From the cell containing the given text, extract its center point as [x, y] coordinate. 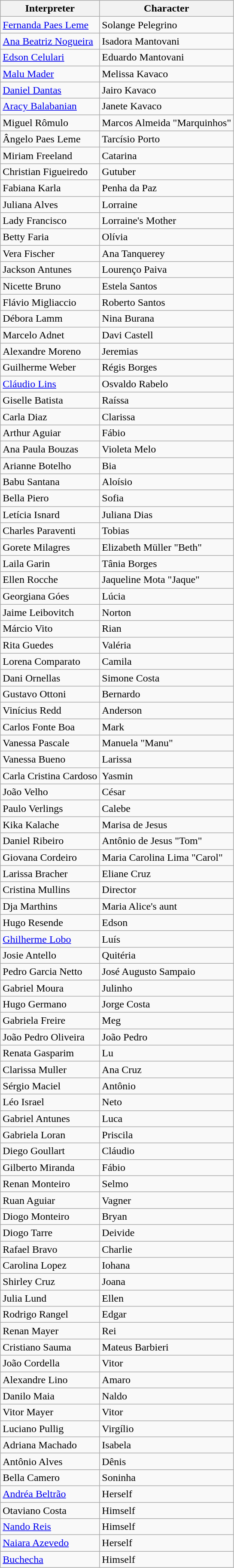
Gabriel Antunes [50, 1119]
Régis Borges [167, 368]
Andréa Beltrão [50, 1494]
Soninha [167, 1478]
Charlie [167, 1249]
Miriam Freeland [50, 155]
Gustavo Ottoni [50, 694]
Danilo Maia [50, 1396]
Alexandre Moreno [50, 351]
Nando Reis [50, 1527]
Vagner [167, 1200]
Marcelo Adnet [50, 335]
Miguel Rômulo [50, 123]
Jaime Leibovitch [50, 612]
Fernanda Paes Leme [50, 25]
Adriana Machado [50, 1445]
Gabriela Loran [50, 1135]
Betty Faria [50, 237]
Kika Kalache [50, 825]
Daniel Ribeiro [50, 841]
Julinho [167, 988]
Ellen [167, 1298]
Gabriel Moura [50, 988]
Carla Diaz [50, 416]
César [167, 792]
João Pedro [167, 1037]
Solange Pelegrino [167, 25]
Bryan [167, 1216]
Marisa de Jesus [167, 825]
Antônio Alves [50, 1461]
José Augusto Sampaio [167, 971]
Priscila [167, 1135]
Valéria [167, 645]
Catarina [167, 155]
Sérgio Maciel [50, 1086]
Simone Costa [167, 678]
Calebe [167, 808]
Diego Goullart [50, 1151]
Rita Guedes [50, 645]
Edson Celulari [50, 57]
Juliana Alves [50, 205]
Malu Mader [50, 74]
Eliane Cruz [167, 874]
Arianne Botelho [50, 465]
Dani Ornellas [50, 678]
Aracy Balabanian [50, 106]
Cristina Mullins [50, 890]
Ana Cruz [167, 1070]
Luca [167, 1119]
Quitéria [167, 955]
Débora Lamm [50, 319]
Vera Fischer [50, 253]
Bia [167, 465]
Raíssa [167, 400]
Lorena Comparato [50, 661]
Antônio de Jesus "Tom" [167, 841]
Buchecha [50, 1559]
Deivide [167, 1233]
Diogo Monteiro [50, 1216]
Arthur Aguiar [50, 433]
Penha da Paz [167, 188]
Gutuber [167, 172]
Alexandre Lino [50, 1380]
Eduardo Mantovani [167, 57]
Laila Garin [50, 564]
Ruan Aguiar [50, 1200]
Giselle Batista [50, 400]
Isadora Mantovani [167, 41]
Maria Alice's aunt [167, 906]
Bernardo [167, 694]
Gilberto Miranda [50, 1167]
Flávio Migliaccio [50, 302]
Guilherme Weber [50, 368]
Estela Santos [167, 286]
João Pedro Oliveira [50, 1037]
Renan Mayer [50, 1331]
Renata Gasparim [50, 1053]
Vanessa Pascale [50, 743]
Lu [167, 1053]
Tarcísio Porto [167, 139]
Larissa [167, 760]
Rodrigo Rangel [50, 1315]
João Cordella [50, 1363]
Jackson Antunes [50, 270]
Fabiana Karla [50, 188]
Anderson [167, 710]
Cláudio Lins [50, 384]
Manuela "Manu" [167, 743]
Cláudio [167, 1151]
Paulo Verlings [50, 808]
Janete Kavaco [167, 106]
Lourenço Paiva [167, 270]
Maria Carolina Lima "Carol" [167, 857]
Edson [167, 923]
Selmo [167, 1184]
Bella Piero [50, 498]
Ana Paula Bouzas [50, 449]
Ana Tanquerey [167, 253]
Interpreter [50, 9]
Camila [167, 661]
Edgar [167, 1315]
Charles Paraventi [50, 531]
Lorraine's Mother [167, 221]
Lúcia [167, 596]
Violeta Melo [167, 449]
Hugo Resende [50, 923]
Virgílio [167, 1429]
Bella Camero [50, 1478]
Ghilherme Lobo [50, 939]
Character [167, 9]
Tânia Borges [167, 564]
Director [167, 890]
Mateus Barbieri [167, 1347]
Rei [167, 1331]
Jeremias [167, 351]
Shirley Cruz [50, 1282]
Ana Beatriz Nogueira [50, 41]
Léo Israel [50, 1102]
Jairo Kavaco [167, 90]
Vanessa Bueno [50, 760]
Georgiana Góes [50, 596]
Lorraine [167, 205]
Melissa Kavaco [167, 74]
Rafael Bravo [50, 1249]
Rian [167, 629]
Ellen Rocche [50, 580]
Davi Castell [167, 335]
Dênis [167, 1461]
Giovana Cordeiro [50, 857]
Olívia [167, 237]
Nicette Bruno [50, 286]
Hugo Germano [50, 1004]
Isabela [167, 1445]
Josie Antello [50, 955]
Tobias [167, 531]
Mark [167, 727]
Yasmin [167, 776]
Roberto Santos [167, 302]
Diogo Tarre [50, 1233]
Gabriela Freire [50, 1021]
Luís [167, 939]
Elizabeth Müller "Beth" [167, 547]
Márcio Vito [50, 629]
Clarissa [167, 416]
Naiara Azevedo [50, 1543]
Dja Marthins [50, 906]
Christian Figueiredo [50, 172]
Cristiano Sauma [50, 1347]
Lady Francisco [50, 221]
Luciano Pullig [50, 1429]
Joana [167, 1282]
Osvaldo Rabelo [167, 384]
Marcos Almeida "Marquinhos" [167, 123]
Nina Burana [167, 319]
Gorete Milagres [50, 547]
Ângelo Paes Leme [50, 139]
João Velho [50, 792]
Pedro Garcia Netto [50, 971]
Neto [167, 1102]
Letícia Isnard [50, 515]
Clarissa Muller [50, 1070]
Aloísio [167, 482]
Babu Santana [50, 482]
Otaviano Costa [50, 1510]
Vitor Mayer [50, 1412]
Jorge Costa [167, 1004]
Norton [167, 612]
Vinícius Redd [50, 710]
Julia Lund [50, 1298]
Carla Cristina Cardoso [50, 776]
Carolina Lopez [50, 1266]
Carlos Fonte Boa [50, 727]
Larissa Bracher [50, 874]
Meg [167, 1021]
Sofia [167, 498]
Juliana Dias [167, 515]
Amaro [167, 1380]
Iohana [167, 1266]
Daniel Dantas [50, 90]
Naldo [167, 1396]
Renan Monteiro [50, 1184]
Jaqueline Mota "Jaque" [167, 580]
Antônio [167, 1086]
